Scan for the cell matching the given text and deliver its [X, Y] coordinate at center. 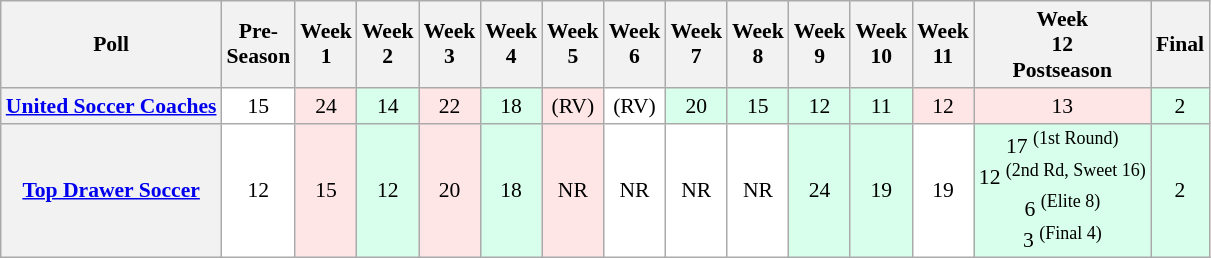
United Soccer Coaches [112, 106]
Week9 [820, 44]
Week8 [758, 44]
Week12Postseason [1062, 44]
Pre-Season [259, 44]
Week2 [388, 44]
Week3 [450, 44]
Week10 [881, 44]
Week6 [635, 44]
Week4 [511, 44]
Top Drawer Soccer [112, 190]
17 (1st Round) 12 (2nd Rd, Sweet 16) 6 (Elite 8) 3 (Final 4) [1062, 190]
13 [1062, 106]
Final [1180, 44]
Week7 [696, 44]
22 [450, 106]
14 [388, 106]
Poll [112, 44]
11 [881, 106]
Week1 [326, 44]
Week11 [943, 44]
Week5 [573, 44]
